Provide the [X, Y] coordinate of the cell's center where the given text is located.  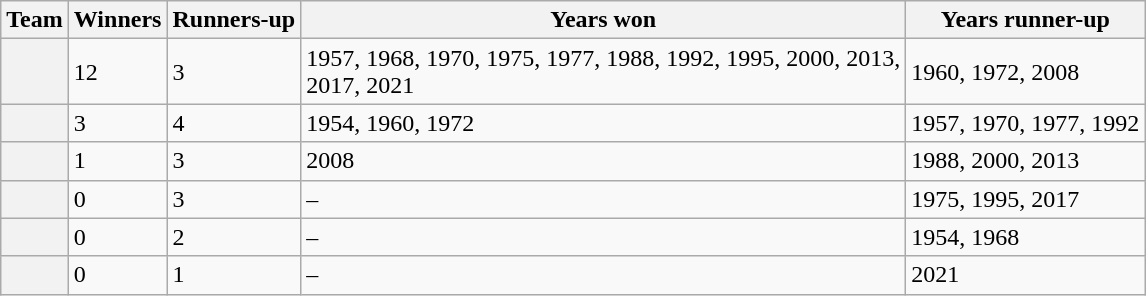
1954, 1960, 1972 [604, 123]
1957, 1970, 1977, 1992 [1026, 123]
Winners [118, 20]
Years won [604, 20]
2021 [1026, 275]
1957, 1968, 1970, 1975, 1977, 1988, 1992, 1995, 2000, 2013, 2017, 2021 [604, 72]
1960, 1972, 2008 [1026, 72]
Runners-up [234, 20]
2008 [604, 161]
Team [35, 20]
1975, 1995, 2017 [1026, 199]
4 [234, 123]
2 [234, 237]
1988, 2000, 2013 [1026, 161]
1954, 1968 [1026, 237]
12 [118, 72]
Years runner-up [1026, 20]
